Provide the [X, Y] coordinate of the cell's center where the given text is located.  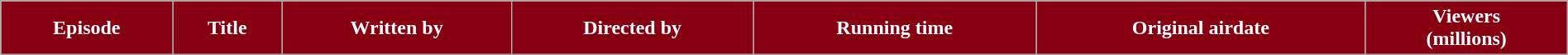
Original airdate [1201, 28]
Written by [397, 28]
Viewers(millions) [1466, 28]
Title [227, 28]
Running time [895, 28]
Episode [87, 28]
Directed by [632, 28]
